Find where the given text appears and provide that cell's center as (X, Y) coordinate. 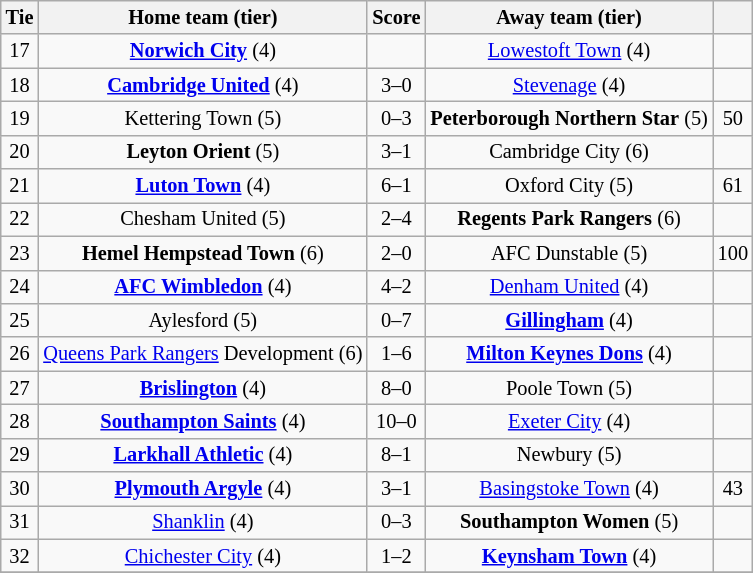
Shanklin (4) (202, 522)
3–0 (396, 85)
Kettering Town (5) (202, 118)
8–1 (396, 455)
24 (20, 287)
Milton Keynes Dons (4) (568, 354)
Basingstoke Town (4) (568, 489)
29 (20, 455)
26 (20, 354)
1–2 (396, 556)
22 (20, 219)
Peterborough Northern Star (5) (568, 118)
2–4 (396, 219)
27 (20, 388)
Larkhall Athletic (4) (202, 455)
Away team (tier) (568, 17)
AFC Dunstable (5) (568, 253)
Newbury (5) (568, 455)
18 (20, 85)
6–1 (396, 186)
Luton Town (4) (202, 186)
43 (733, 489)
Hemel Hempstead Town (6) (202, 253)
23 (20, 253)
Denham United (4) (568, 287)
30 (20, 489)
31 (20, 522)
32 (20, 556)
Norwich City (4) (202, 51)
0–7 (396, 320)
Plymouth Argyle (4) (202, 489)
Home team (tier) (202, 17)
17 (20, 51)
Lowestoft Town (4) (568, 51)
21 (20, 186)
4–2 (396, 287)
Cambridge City (6) (568, 152)
Tie (20, 17)
8–0 (396, 388)
Regents Park Rangers (6) (568, 219)
25 (20, 320)
Chesham United (5) (202, 219)
20 (20, 152)
1–6 (396, 354)
Southampton Saints (4) (202, 421)
Oxford City (5) (568, 186)
Leyton Orient (5) (202, 152)
Brislington (4) (202, 388)
10–0 (396, 421)
Gillingham (4) (568, 320)
Keynsham Town (4) (568, 556)
100 (733, 253)
19 (20, 118)
Cambridge United (4) (202, 85)
Stevenage (4) (568, 85)
Aylesford (5) (202, 320)
Score (396, 17)
50 (733, 118)
Southampton Women (5) (568, 522)
Exeter City (4) (568, 421)
Poole Town (5) (568, 388)
AFC Wimbledon (4) (202, 287)
2–0 (396, 253)
Queens Park Rangers Development (6) (202, 354)
Chichester City (4) (202, 556)
28 (20, 421)
61 (733, 186)
